Output the (X, Y) coordinate of the center of the cell containing the given text.  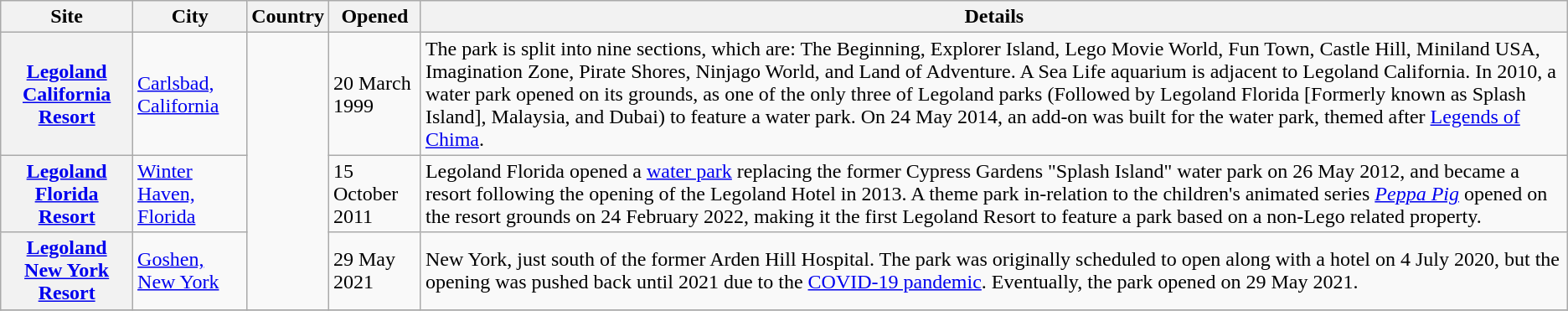
Opened (374, 17)
20 March 1999 (374, 94)
Carlsbad, California (190, 94)
29 May 2021 (374, 271)
Legoland California Resort (67, 94)
Goshen, New York (190, 271)
Country (288, 17)
Winter Haven, Florida (190, 194)
15 October 2011 (374, 194)
City (190, 17)
Legoland New York Resort (67, 271)
Legoland Florida Resort (67, 194)
Site (67, 17)
Details (993, 17)
